Locate the cell with the specified text and output its [X, Y] center coordinate. 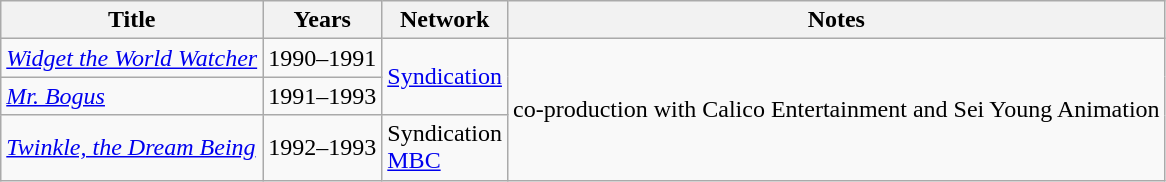
Years [322, 20]
Twinkle, the Dream Being [132, 148]
Title [132, 20]
1990–1991 [322, 58]
SyndicationMBC [445, 148]
Mr. Bogus [132, 96]
co-production with Calico Entertainment and Sei Young Animation [836, 110]
1991–1993 [322, 96]
Notes [836, 20]
1992–1993 [322, 148]
Syndication [445, 77]
Widget the World Watcher [132, 58]
Network [445, 20]
